Locate the cell with the specified text and output its [x, y] center coordinate. 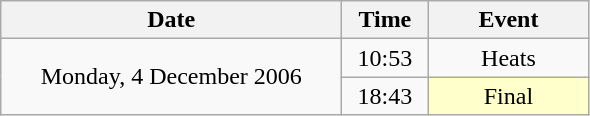
18:43 [385, 96]
Date [172, 20]
Time [385, 20]
Final [508, 96]
Event [508, 20]
10:53 [385, 58]
Monday, 4 December 2006 [172, 77]
Heats [508, 58]
